Find where the given text appears and provide that cell's center as [X, Y] coordinate. 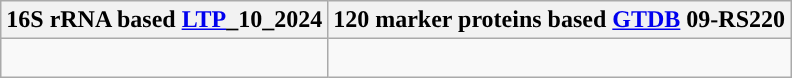
16S rRNA based LTP_10_2024 [164, 20]
120 marker proteins based GTDB 09-RS220 [560, 20]
